Return [x, y] of the center of cell containing provided text 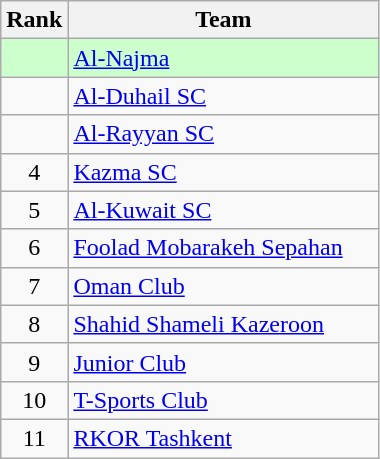
T-Sports Club [224, 400]
Shahid Shameli Kazeroon [224, 324]
Team [224, 20]
8 [34, 324]
6 [34, 248]
9 [34, 362]
Al-Kuwait SC [224, 210]
10 [34, 400]
4 [34, 172]
Oman Club [224, 286]
5 [34, 210]
Al-Rayyan SC [224, 134]
Junior Club [224, 362]
RKOR Tashkent [224, 438]
Rank [34, 20]
Kazma SC [224, 172]
Al-Duhail SC [224, 96]
Foolad Mobarakeh Sepahan [224, 248]
Al-Najma [224, 58]
7 [34, 286]
11 [34, 438]
